Capture the cell that displays the provided text and extract its (x, y) central coordinate. 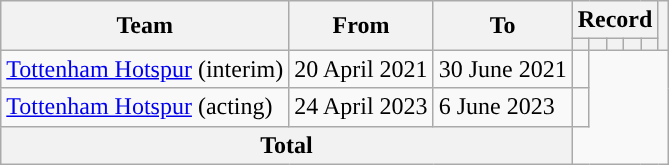
Record (615, 20)
30 June 2021 (502, 69)
24 April 2023 (361, 107)
To (502, 26)
Tottenham Hotspur (acting) (145, 107)
Tottenham Hotspur (interim) (145, 69)
20 April 2021 (361, 69)
Total (286, 145)
From (361, 26)
6 June 2023 (502, 107)
Team (145, 26)
